Provide the [X, Y] coordinate of the cell's center where the given text is located.  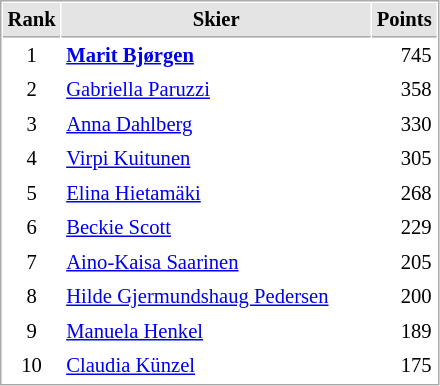
4 [32, 158]
8 [32, 296]
745 [404, 56]
175 [404, 366]
Skier [216, 20]
Anna Dahlberg [216, 124]
1 [32, 56]
Virpi Kuitunen [216, 158]
189 [404, 332]
9 [32, 332]
330 [404, 124]
200 [404, 296]
Marit Bjørgen [216, 56]
Claudia Künzel [216, 366]
Elina Hietamäki [216, 194]
5 [32, 194]
Aino-Kaisa Saarinen [216, 262]
268 [404, 194]
10 [32, 366]
Hilde Gjermundshaug Pedersen [216, 296]
358 [404, 90]
305 [404, 158]
3 [32, 124]
Gabriella Paruzzi [216, 90]
Manuela Henkel [216, 332]
Beckie Scott [216, 228]
229 [404, 228]
Rank [32, 20]
205 [404, 262]
2 [32, 90]
6 [32, 228]
7 [32, 262]
Points [404, 20]
